Pinpoint the cell where the given text exists, returning its [X, Y] midpoint coordinate. 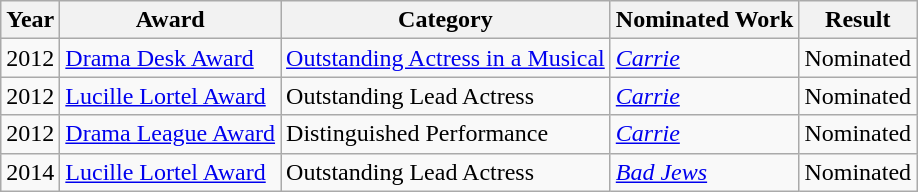
Award [170, 20]
Drama League Award [170, 134]
Category [446, 20]
Result [858, 20]
Bad Jews [704, 172]
Distinguished Performance [446, 134]
2014 [30, 172]
Year [30, 20]
Outstanding Actress in a Musical [446, 58]
Drama Desk Award [170, 58]
Nominated Work [704, 20]
